From the cell containing the given text, extract its center point as [X, Y] coordinate. 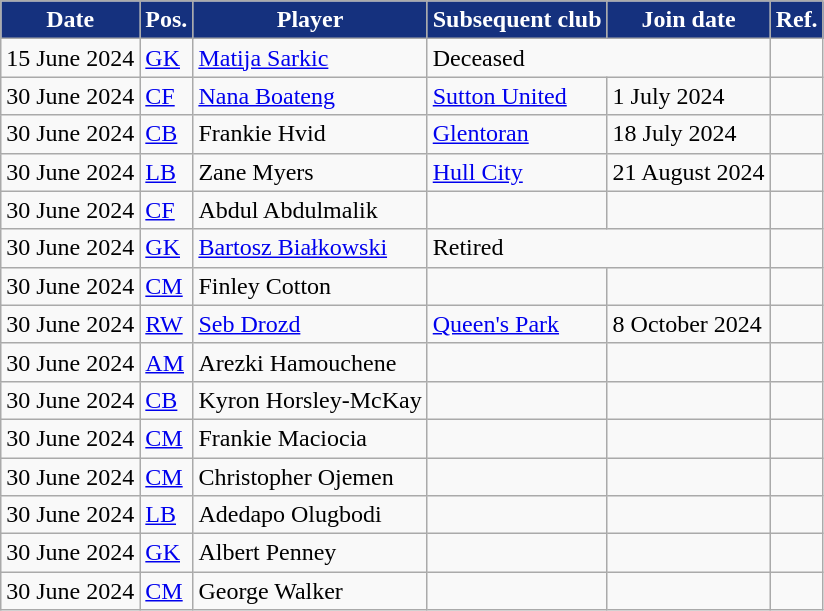
AM [166, 362]
Bartosz Białkowski [310, 248]
Kyron Horsley-McKay [310, 400]
Player [310, 20]
Join date [688, 20]
8 October 2024 [688, 324]
Albert Penney [310, 553]
Frankie Hvid [310, 134]
18 July 2024 [688, 134]
Queen's Park [517, 324]
Glentoran [517, 134]
Arezki Hamouchene [310, 362]
Hull City [517, 172]
15 June 2024 [70, 58]
Seb Drozd [310, 324]
Matija Sarkic [310, 58]
Ref. [796, 20]
Pos. [166, 20]
George Walker [310, 591]
21 August 2024 [688, 172]
Subsequent club [517, 20]
1 July 2024 [688, 96]
Date [70, 20]
Sutton United [517, 96]
Finley Cotton [310, 286]
Retired [598, 248]
Deceased [598, 58]
Abdul Abdulmalik [310, 210]
Frankie Maciocia [310, 438]
Zane Myers [310, 172]
Christopher Ojemen [310, 477]
RW [166, 324]
Nana Boateng [310, 96]
Adedapo Olugbodi [310, 515]
